Pinpoint the cell where the given text exists, returning its [X, Y] midpoint coordinate. 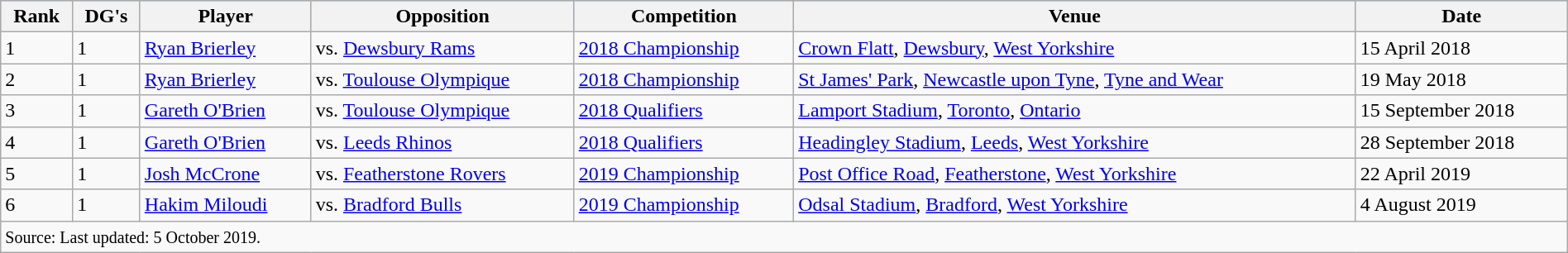
28 September 2018 [1461, 142]
St James' Park, Newcastle upon Tyne, Tyne and Wear [1075, 79]
vs. Dewsbury Rams [442, 48]
Date [1461, 17]
Post Office Road, Featherstone, West Yorkshire [1075, 174]
Rank [36, 17]
Headingley Stadium, Leeds, West Yorkshire [1075, 142]
5 [36, 174]
2 [36, 79]
15 April 2018 [1461, 48]
vs. Bradford Bulls [442, 205]
vs. Featherstone Rovers [442, 174]
Odsal Stadium, Bradford, West Yorkshire [1075, 205]
Source: Last updated: 5 October 2019. [784, 236]
6 [36, 205]
4 August 2019 [1461, 205]
15 September 2018 [1461, 111]
Josh McCrone [225, 174]
Hakim Miloudi [225, 205]
22 April 2019 [1461, 174]
DG's [107, 17]
vs. Leeds Rhinos [442, 142]
Crown Flatt, Dewsbury, West Yorkshire [1075, 48]
Competition [684, 17]
Venue [1075, 17]
19 May 2018 [1461, 79]
3 [36, 111]
4 [36, 142]
Opposition [442, 17]
Lamport Stadium, Toronto, Ontario [1075, 111]
Player [225, 17]
